Search for the cell housing the specified text and yield its (x, y) center coordinate. 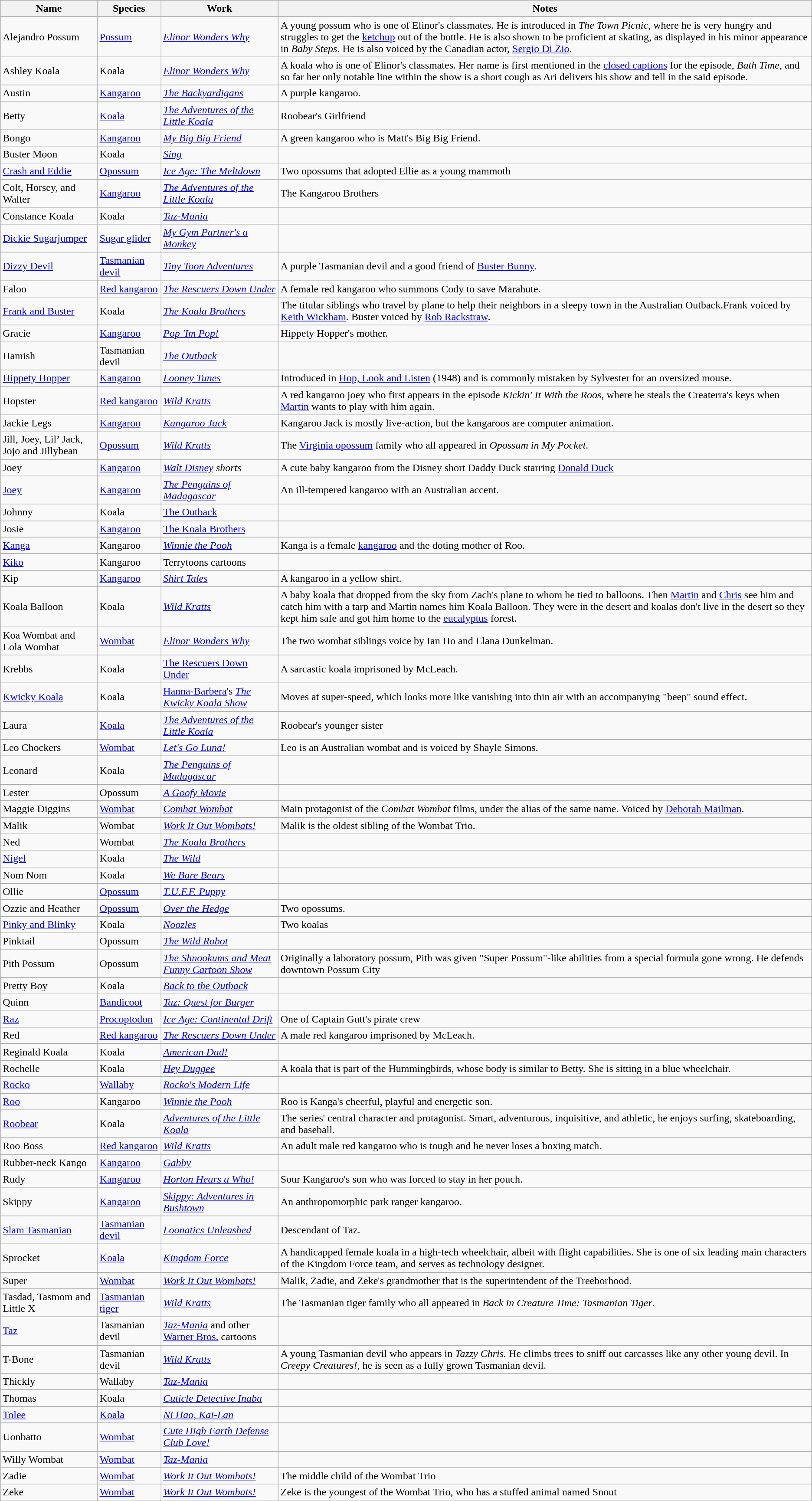
Cute High Earth Defense Club Love! (219, 1437)
Notes (545, 9)
T-Bone (49, 1360)
Two opossums. (545, 908)
Austin (49, 93)
My Gym Partner's a Monkey (219, 238)
The Tasmanian tiger family who all appeared in Back in Creature Time: Tasmanian Tiger. (545, 1303)
Leonard (49, 770)
Roobear's Girlfriend (545, 115)
Koala Balloon (49, 606)
Buster Moon (49, 154)
Roo is Kanga's cheerful, playful and energetic son. (545, 1101)
Rocko's Modern Life (219, 1085)
A sarcastic koala imprisoned by McLeach. (545, 669)
An adult male red kangaroo who is tough and he never loses a boxing match. (545, 1146)
Bandicoot (129, 1003)
Work (219, 9)
A female red kangaroo who summons Cody to save Marahute. (545, 288)
Koa Wombat and Lola Wombat (49, 640)
Over the Hedge (219, 908)
Walt Disney shorts (219, 468)
The two wombat siblings voice by Ian Ho and Elana Dunkelman. (545, 640)
Leo Chockers (49, 748)
Alejandro Possum (49, 37)
Pinky and Blinky (49, 924)
Terrytoons cartoons (219, 562)
Two opossums that adopted Ellie as a young mammoth (545, 171)
Jill, Joey, Lil’ Jack, Jojo and Jillybean (49, 445)
Super (49, 1280)
Kangaroo Jack is mostly live-action, but the kangaroos are computer animation. (545, 423)
The Wild (219, 859)
Jackie Legs (49, 423)
Zeke (49, 1492)
Procoptodon (129, 1019)
Kingdom Force (219, 1258)
Constance Koala (49, 216)
Colt, Horsey, and Walter (49, 193)
Kip (49, 578)
Betty (49, 115)
Main protagonist of the Combat Wombat films, under the alias of the same name. Voiced by Deborah Mailman. (545, 809)
Hopster (49, 401)
Looney Tunes (219, 378)
Josie (49, 529)
Pith Possum (49, 963)
The Wild Robot (219, 941)
A purple kangaroo. (545, 93)
Malik is the oldest sibling of the Wombat Trio. (545, 826)
Tasdad, Tasmom and Little X (49, 1303)
Loonatics Unleashed (219, 1229)
Laura (49, 725)
Crash and Eddie (49, 171)
Tasmanian tiger (129, 1303)
The Backyardigans (219, 93)
Roobear (49, 1124)
Ice Age: The Meltdown (219, 171)
Taz: Quest for Burger (219, 1003)
The series' central character and protagonist. Smart, adventurous, inquisitive, and athletic, he enjoys surfing, skateboarding, and baseball. (545, 1124)
Two koalas (545, 924)
Rochelle (49, 1068)
Back to the Outback (219, 986)
Malik, Zadie, and Zeke's grandmother that is the superintendent of the Treeborhood. (545, 1280)
Malik (49, 826)
Red (49, 1036)
Pretty Boy (49, 986)
Roo (49, 1101)
My Big Big Friend (219, 138)
Let's Go Luna! (219, 748)
Moves at super-speed, which looks more like vanishing into thin air with an accompanying "beep" sound effect. (545, 698)
Bongo (49, 138)
Ollie (49, 891)
Kanga (49, 545)
Gabby (219, 1163)
Ashley Koala (49, 71)
Hey Duggee (219, 1068)
Rocko (49, 1085)
Raz (49, 1019)
Possum (129, 37)
Shirt Tales (219, 578)
A koala that is part of the Hummingbirds, whose body is similar to Betty. She is sitting in a blue wheelchair. (545, 1068)
Kangaroo Jack (219, 423)
Zadie (49, 1476)
Sing (219, 154)
Sugar glider (129, 238)
Hanna-Barbera's The Kwicky Koala Show (219, 698)
Sour Kangaroo's son who was forced to stay in her pouch. (545, 1179)
Thomas (49, 1398)
An ill-tempered kangaroo with an Australian accent. (545, 490)
Skippy (49, 1202)
Originally a laboratory possum, Pith was given "Super Possum"-like abilities from a special formula gone wrong. He defends downtown Possum City (545, 963)
Pop 'Im Pop! (219, 334)
Ice Age: Continental Drift (219, 1019)
Rudy (49, 1179)
Noozles (219, 924)
Horton Hears a Who! (219, 1179)
An anthropomorphic park ranger kangaroo. (545, 1202)
Hippety Hopper (49, 378)
Ned (49, 842)
Hippety Hopper's mother. (545, 334)
Kiko (49, 562)
Species (129, 9)
Thickly (49, 1382)
The Shnookums and Meat Funny Cartoon Show (219, 963)
Descendant of Taz. (545, 1229)
One of Captain Gutt's pirate crew (545, 1019)
Krebbs (49, 669)
A male red kangaroo imprisoned by McLeach. (545, 1036)
Hamish (49, 356)
Roo Boss (49, 1146)
A green kangaroo who is Matt's Big Big Friend. (545, 138)
Slam Tasmanian (49, 1229)
Willy Wombat (49, 1459)
Dickie Sugarjumper (49, 238)
Kwicky Koala (49, 698)
The middle child of the Wombat Trio (545, 1476)
Pinktail (49, 941)
The Virginia opossum family who all appeared in Opossum in My Pocket. (545, 445)
Uonbatto (49, 1437)
Quinn (49, 1003)
A kangaroo in a yellow shirt. (545, 578)
Skippy: Adventures in Bushtown (219, 1202)
Faloo (49, 288)
T.U.F.F. Puppy (219, 891)
We Bare Bears (219, 875)
Lester (49, 793)
Zeke is the youngest of the Wombat Trio, who has a stuffed animal named Snout (545, 1492)
Nom Nom (49, 875)
Nigel (49, 859)
Adventures of the Little Koala (219, 1124)
Ozzie and Heather (49, 908)
Sprocket (49, 1258)
Dizzy Devil (49, 266)
Tiny Toon Adventures (219, 266)
Reginald Koala (49, 1052)
Gracie (49, 334)
Cuticle Detective Inaba (219, 1398)
Ni Hao, Kai-Lan (219, 1415)
Introduced in Hop, Look and Listen (1948) and is commonly mistaken by Sylvester for an oversized mouse. (545, 378)
A purple Tasmanian devil and a good friend of Buster Bunny. (545, 266)
Rubber-neck Kango (49, 1163)
Leo is an Australian wombat and is voiced by Shayle Simons. (545, 748)
A cute baby kangaroo from the Disney short Daddy Duck starring Donald Duck (545, 468)
Maggie Diggins (49, 809)
American Dad! (219, 1052)
A Goofy Movie (219, 793)
Combat Wombat (219, 809)
Name (49, 9)
Roobear's younger sister (545, 725)
Taz-Mania and other Warner Bros. cartoons (219, 1331)
The Kangaroo Brothers (545, 193)
Johnny (49, 512)
Frank and Buster (49, 311)
Kanga is a female kangaroo and the doting mother of Roo. (545, 545)
Tolee (49, 1415)
Taz (49, 1331)
